Provide the [x, y] coordinate of the cell's center where the given text is located.  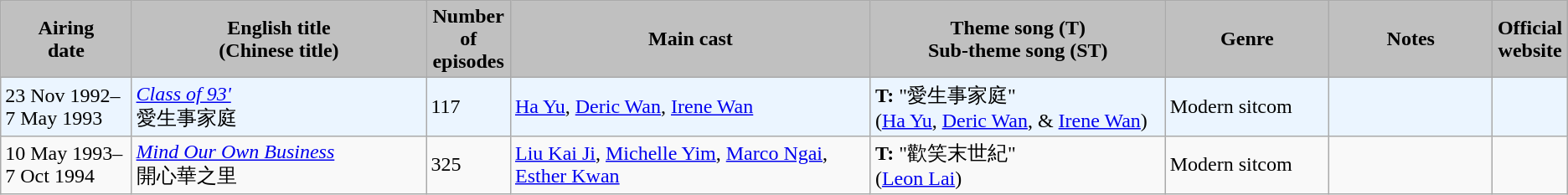
Airingdate [66, 39]
Genre [1246, 39]
Ha Yu, Deric Wan, Irene Wan [690, 107]
Official website [1529, 39]
T: "歡笑末世紀" (Leon Lai) [1018, 165]
10 May 1993– 7 Oct 1994 [66, 165]
Liu Kai Ji, Michelle Yim, Marco Ngai, Esther Kwan [690, 165]
Main cast [690, 39]
T: "愛生事家庭" (Ha Yu, Deric Wan, & Irene Wan) [1018, 107]
325 [469, 165]
Number of episodes [469, 39]
Theme song (T) Sub-theme song (ST) [1018, 39]
Mind Our Own Business 開心華之里 [279, 165]
Notes [1411, 39]
Class of 93' 愛生事家庭 [279, 107]
117 [469, 107]
English title (Chinese title) [279, 39]
23 Nov 1992– 7 May 1993 [66, 107]
